From the cell containing the given text, extract its center point as [x, y] coordinate. 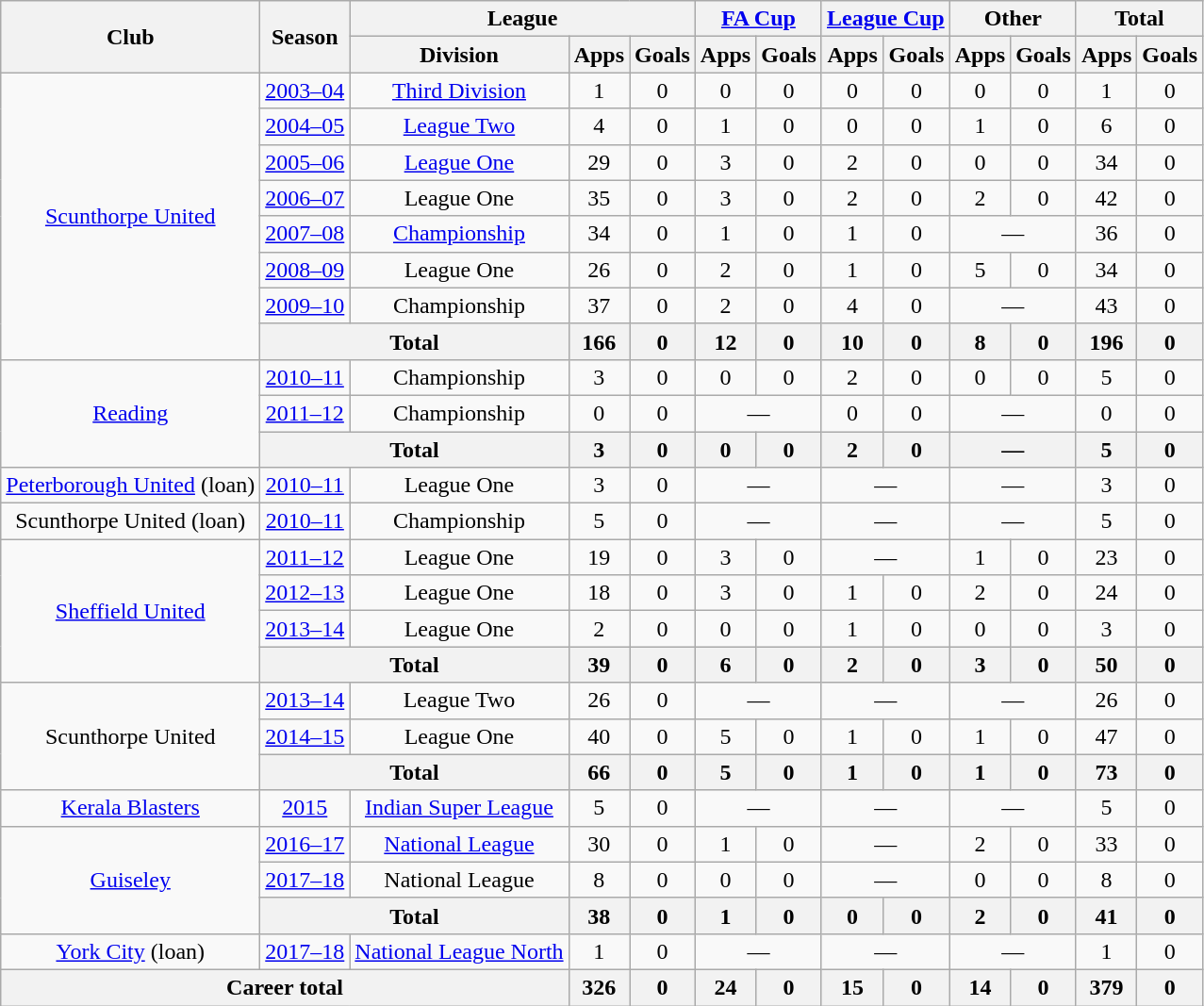
Sheffield United [130, 611]
14 [980, 987]
38 [599, 915]
Season [305, 37]
Scunthorpe United (loan) [130, 521]
York City (loan) [130, 951]
166 [599, 341]
2012–13 [305, 593]
Club [130, 37]
379 [1106, 987]
47 [1106, 736]
2016–17 [305, 844]
36 [1106, 234]
League Cup [885, 19]
2008–09 [305, 270]
2014–15 [305, 736]
12 [725, 341]
2006–07 [305, 198]
42 [1106, 198]
Career total [285, 987]
73 [1106, 772]
Guiseley [130, 880]
National League North [459, 951]
33 [1106, 844]
15 [852, 987]
18 [599, 593]
196 [1106, 341]
29 [599, 162]
43 [1106, 305]
19 [599, 557]
Third Division [459, 91]
Reading [130, 413]
Indian Super League [459, 808]
2015 [305, 808]
Peterborough United (loan) [130, 486]
2003–04 [305, 91]
2007–08 [305, 234]
23 [1106, 557]
Division [459, 55]
10 [852, 341]
2009–10 [305, 305]
39 [599, 665]
37 [599, 305]
2005–06 [305, 162]
League [522, 19]
66 [599, 772]
Kerala Blasters [130, 808]
35 [599, 198]
41 [1106, 915]
50 [1106, 665]
FA Cup [758, 19]
326 [599, 987]
Other [1013, 19]
2004–05 [305, 126]
40 [599, 736]
30 [599, 844]
